Extract the [x, y] coordinate from the center of the cell holding the provided text.  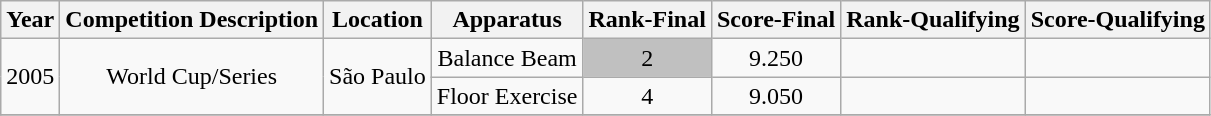
Rank-Final [647, 20]
Score-Qualifying [1118, 20]
9.250 [776, 58]
Competition Description [192, 20]
2005 [30, 77]
Year [30, 20]
Rank-Qualifying [933, 20]
São Paulo [378, 77]
Apparatus [507, 20]
4 [647, 96]
Balance Beam [507, 58]
9.050 [776, 96]
2 [647, 58]
Floor Exercise [507, 96]
Location [378, 20]
Score-Final [776, 20]
World Cup/Series [192, 77]
